Determine the [X, Y] coordinate at the center of the cell enclosing the given text.  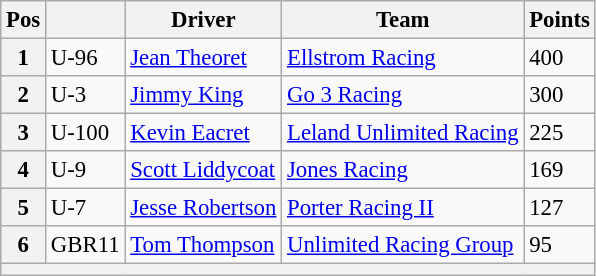
3 [24, 133]
5 [24, 208]
Jesse Robertson [204, 208]
GBR11 [86, 245]
U-96 [86, 58]
U-7 [86, 208]
Porter Racing II [403, 208]
1 [24, 58]
6 [24, 245]
169 [560, 170]
Go 3 Racing [403, 95]
95 [560, 245]
U-3 [86, 95]
Scott Liddycoat [204, 170]
Unlimited Racing Group [403, 245]
Jean Theoret [204, 58]
Jimmy King [204, 95]
Points [560, 20]
Leland Unlimited Racing [403, 133]
Kevin Eacret [204, 133]
127 [560, 208]
U-9 [86, 170]
Ellstrom Racing [403, 58]
4 [24, 170]
Pos [24, 20]
225 [560, 133]
400 [560, 58]
Team [403, 20]
Tom Thompson [204, 245]
Jones Racing [403, 170]
300 [560, 95]
U-100 [86, 133]
2 [24, 95]
Driver [204, 20]
